Extract the [X, Y] coordinate from the center of the cell holding the provided text.  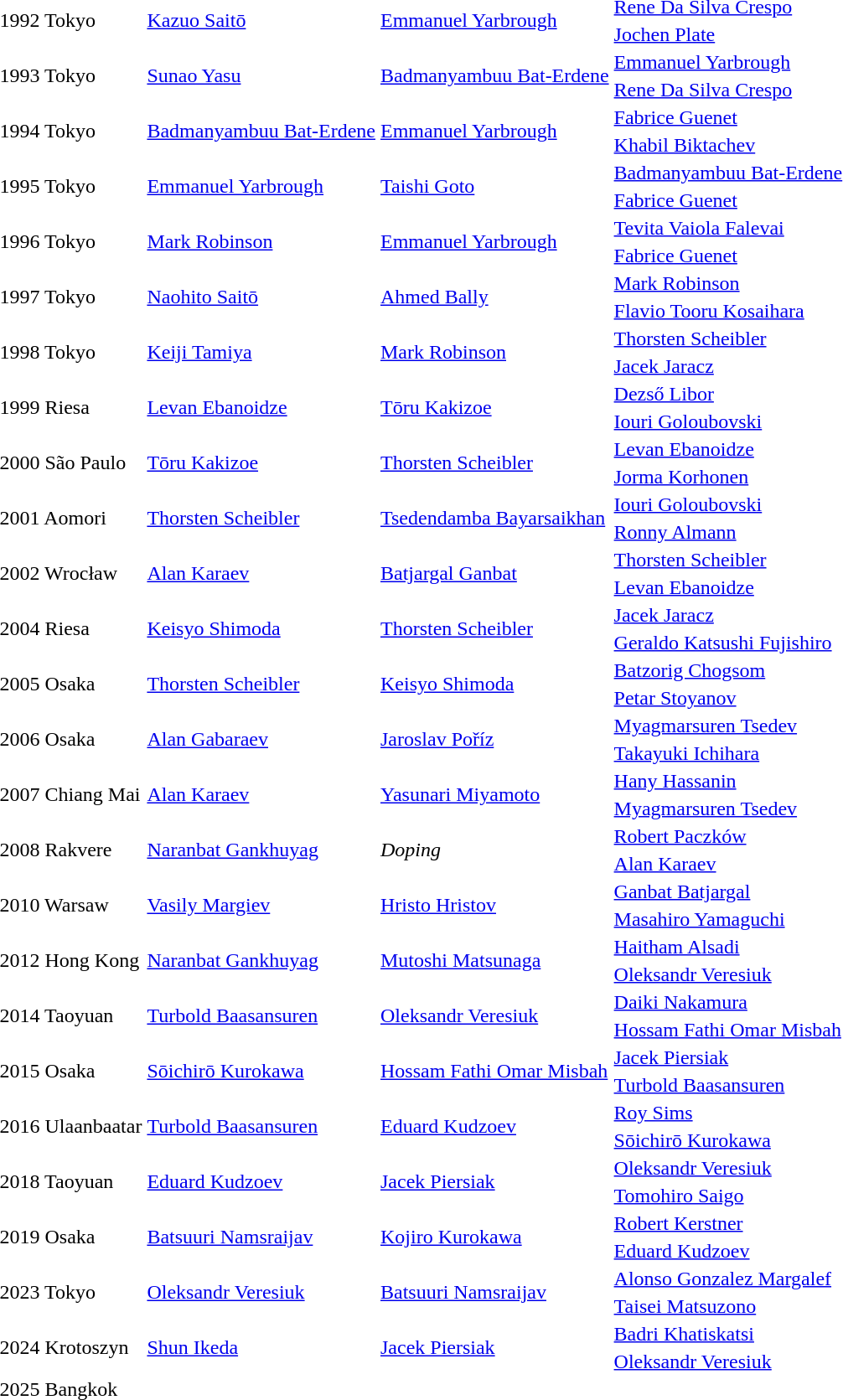
Alan Gabaraev [261, 739]
Yasunari Miyamoto [494, 794]
Hristo Hristov [494, 905]
Naohito Saitō [261, 297]
Kojiro Kurokawa [494, 1237]
Sōichirō Kurokawa [261, 1071]
Keiji Tamiya [261, 352]
Mutoshi Matsunaga [494, 960]
Levan Ebanoidze [261, 407]
Tsedendamba Bayarsaikhan [494, 518]
Doping [494, 850]
Ahmed Bally [494, 297]
Shun Ikeda [261, 1347]
Taishi Goto [494, 186]
Vasily Margiev [261, 905]
Jaroslav Poříz [494, 739]
Batjargal Ganbat [494, 573]
Hossam Fathi Omar Misbah [494, 1071]
Sunao Yasu [261, 75]
